Identify which cell holds the provided text, then report its (X, Y) central coordinate. 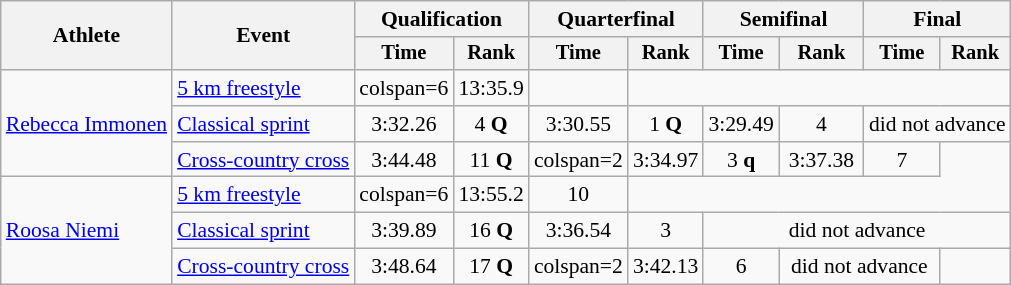
3:37.38 (822, 160)
13:55.2 (490, 195)
17 Q (490, 267)
3:48.64 (404, 267)
1 Q (666, 124)
3:36.54 (578, 231)
Qualification (442, 19)
13:35.9 (490, 88)
3:44.48 (404, 160)
3:39.89 (404, 231)
3:30.55 (578, 124)
3:29.49 (740, 124)
Roosa Niemi (86, 230)
3:42.13 (666, 267)
Rebecca Immonen (86, 124)
Event (263, 36)
10 (578, 195)
7 (902, 160)
Final (938, 19)
Semifinal (783, 19)
3 (666, 231)
3 q (740, 160)
3:32.26 (404, 124)
6 (740, 267)
4 (822, 124)
3:34.97 (666, 160)
4 Q (490, 124)
16 Q (490, 231)
Quarterfinal (616, 19)
11 Q (490, 160)
Athlete (86, 36)
